Find where the given text appears and provide that cell's center as [x, y] coordinate. 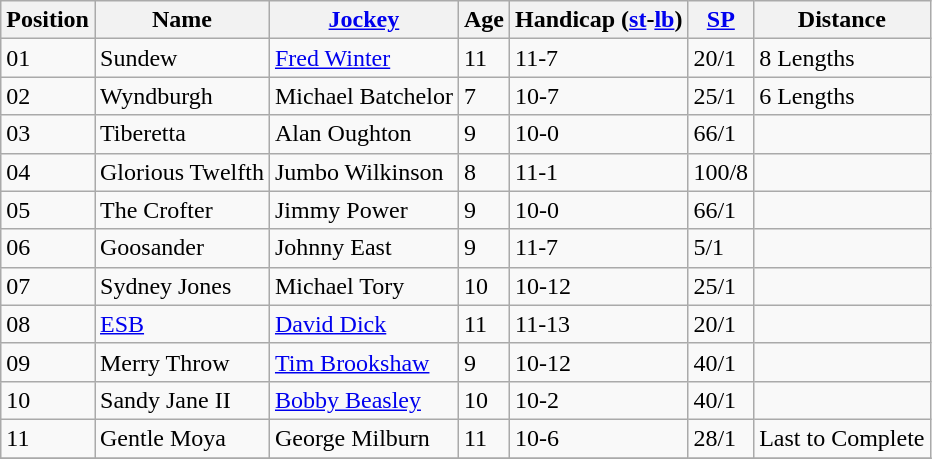
Alan Oughton [364, 134]
Sydney Jones [182, 286]
06 [48, 248]
Age [484, 20]
Sundew [182, 58]
8 Lengths [842, 58]
Handicap (st-lb) [598, 20]
Michael Batchelor [364, 96]
The Crofter [182, 210]
Tiberetta [182, 134]
01 [48, 58]
5/1 [721, 248]
Position [48, 20]
Goosander [182, 248]
28/1 [721, 438]
Name [182, 20]
10-2 [598, 400]
04 [48, 172]
Jockey [364, 20]
Sandy Jane II [182, 400]
11-1 [598, 172]
Wyndburgh [182, 96]
10-7 [598, 96]
SP [721, 20]
03 [48, 134]
7 [484, 96]
Distance [842, 20]
Michael Tory [364, 286]
Tim Brookshaw [364, 362]
Johnny East [364, 248]
Bobby Beasley [364, 400]
8 [484, 172]
Fred Winter [364, 58]
Gentle Moya [182, 438]
Jimmy Power [364, 210]
07 [48, 286]
05 [48, 210]
02 [48, 96]
Jumbo Wilkinson [364, 172]
Merry Throw [182, 362]
David Dick [364, 324]
09 [48, 362]
ESB [182, 324]
100/8 [721, 172]
Glorious Twelfth [182, 172]
George Milburn [364, 438]
11-13 [598, 324]
10-6 [598, 438]
08 [48, 324]
Last to Complete [842, 438]
6 Lengths [842, 96]
